For the text-containing cell, return its midpoint in (x, y) coordinate format. 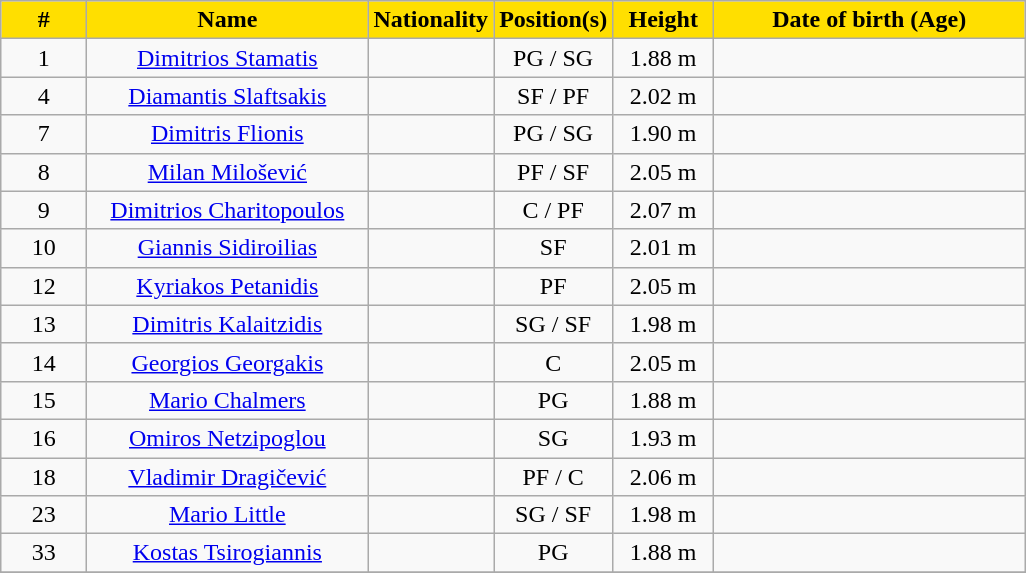
Milan Milošević (228, 172)
Diamantis Slaftsakis (228, 96)
Georgios Georgakis (228, 362)
PF (554, 286)
SF (554, 248)
12 (44, 286)
2.06 m (664, 477)
4 (44, 96)
18 (44, 477)
1 (44, 58)
Omiros Netzipoglou (228, 438)
Height (664, 20)
SG (554, 438)
15 (44, 400)
Dimitrios Charitopoulos (228, 210)
14 (44, 362)
Dimitris Flionis (228, 134)
9 (44, 210)
2.02 m (664, 96)
2.07 m (664, 210)
1.93 m (664, 438)
Dimitrios Stamatis (228, 58)
Kyriakos Petanidis (228, 286)
PF / SF (554, 172)
Vladimir Dragičević (228, 477)
C (554, 362)
Dimitris Kalaitzidis (228, 324)
33 (44, 553)
13 (44, 324)
10 (44, 248)
Mario Little (228, 515)
PF / C (554, 477)
Nationality (431, 20)
23 (44, 515)
2.01 m (664, 248)
SF / PF (554, 96)
Position(s) (554, 20)
Mario Chalmers (228, 400)
Giannis Sidiroilias (228, 248)
16 (44, 438)
Kostas Tsirogiannis (228, 553)
Date of birth (Age) (870, 20)
7 (44, 134)
C / PF (554, 210)
1.90 m (664, 134)
8 (44, 172)
Name (228, 20)
# (44, 20)
